Find where the given text appears and provide that cell's center as (x, y) coordinate. 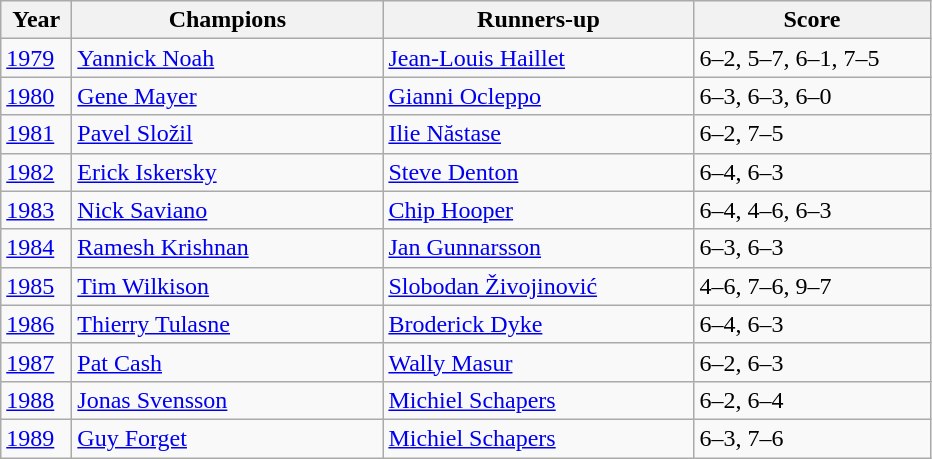
1981 (36, 134)
6–2, 6–4 (812, 400)
6–4, 4–6, 6–3 (812, 210)
Score (812, 20)
Runners-up (538, 20)
Broderick Dyke (538, 324)
1984 (36, 248)
6–3, 6–3 (812, 248)
Jan Gunnarsson (538, 248)
1987 (36, 362)
1986 (36, 324)
Wally Masur (538, 362)
Steve Denton (538, 172)
6–3, 7–6 (812, 438)
6–2, 5–7, 6–1, 7–5 (812, 58)
Chip Hooper (538, 210)
1985 (36, 286)
6–2, 7–5 (812, 134)
Yannick Noah (228, 58)
Erick Iskersky (228, 172)
Pavel Složil (228, 134)
Gene Mayer (228, 96)
Ilie Năstase (538, 134)
1979 (36, 58)
Guy Forget (228, 438)
Champions (228, 20)
Slobodan Živojinović (538, 286)
Ramesh Krishnan (228, 248)
Gianni Ocleppo (538, 96)
Tim Wilkison (228, 286)
Pat Cash (228, 362)
1983 (36, 210)
6–2, 6–3 (812, 362)
Thierry Tulasne (228, 324)
1982 (36, 172)
1989 (36, 438)
Jonas Svensson (228, 400)
1988 (36, 400)
Nick Saviano (228, 210)
1980 (36, 96)
6–3, 6–3, 6–0 (812, 96)
4–6, 7–6, 9–7 (812, 286)
Year (36, 20)
Jean-Louis Haillet (538, 58)
